Extract the (X, Y) coordinate from the center of the cell holding the provided text.  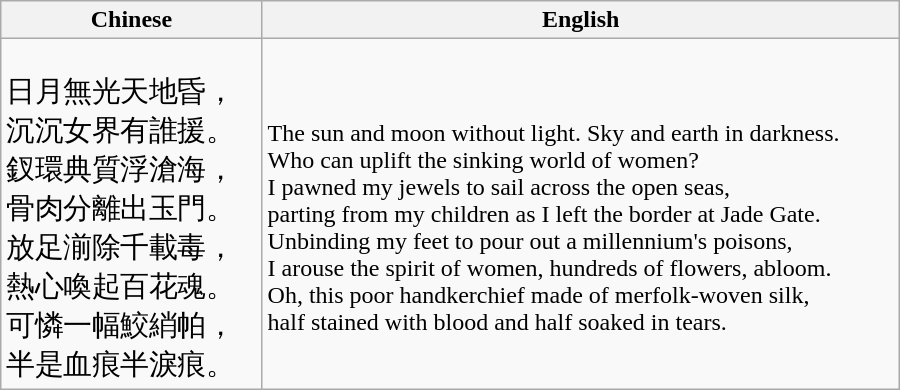
Chinese (132, 20)
English (580, 20)
日月無光天地昏， 沉沉女界有誰援。 釵環典質浮滄海， 骨肉分離出玉門。 放足湔除千載毒， 熱心喚起百花魂。 可憐一幅鮫綃帕， 半是血痕半淚痕。 (132, 214)
